Return [x, y] of the center of cell containing provided text 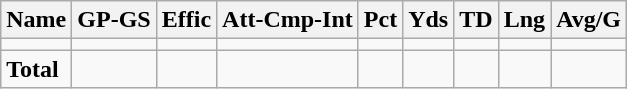
Name [36, 20]
TD [476, 20]
Att-Cmp-Int [288, 20]
Pct [380, 20]
Effic [186, 20]
GP-GS [114, 20]
Lng [524, 20]
Avg/G [589, 20]
Total [36, 69]
Yds [428, 20]
